For the text-containing cell, return its midpoint in [x, y] coordinate format. 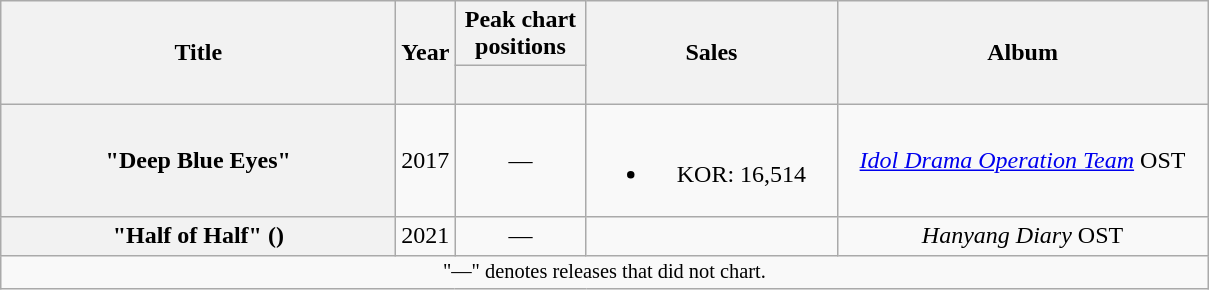
Title [198, 52]
2021 [426, 236]
Peak chart positions [520, 34]
Idol Drama Operation Team OST [1022, 160]
Year [426, 52]
"Half of Half" () [198, 236]
"Deep Blue Eyes" [198, 160]
KOR: 16,514 [712, 160]
"—" denotes releases that did not chart. [604, 272]
Sales [712, 52]
Hanyang Diary OST [1022, 236]
2017 [426, 160]
Album [1022, 52]
